Capture the cell that displays the provided text and extract its [x, y] central coordinate. 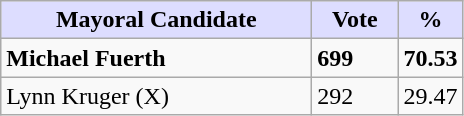
Lynn Kruger (X) [156, 96]
Vote [355, 20]
% [430, 20]
292 [355, 96]
70.53 [430, 58]
Michael Fuerth [156, 58]
Mayoral Candidate [156, 20]
699 [355, 58]
29.47 [430, 96]
